Return (X, Y) of the center of cell containing provided text 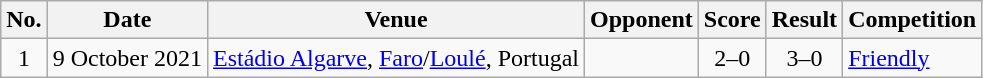
2–0 (732, 58)
Opponent (642, 20)
Estádio Algarve, Faro/Loulé, Portugal (396, 58)
1 (24, 58)
Date (127, 20)
Result (804, 20)
Friendly (912, 58)
Venue (396, 20)
Score (732, 20)
No. (24, 20)
9 October 2021 (127, 58)
Competition (912, 20)
3–0 (804, 58)
